Capture the cell that displays the provided text and extract its [x, y] central coordinate. 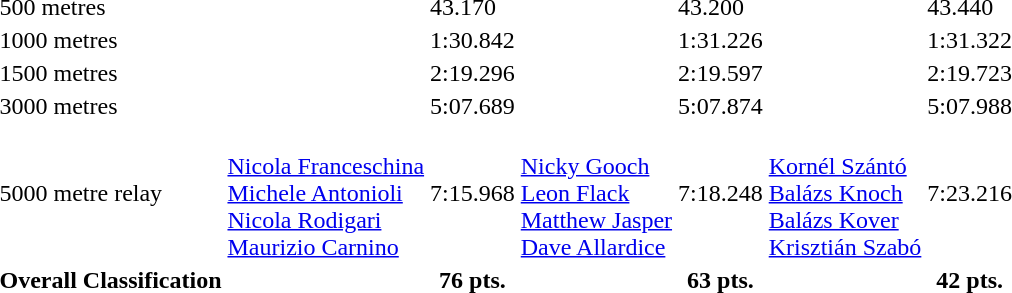
7:15.968 [473, 193]
Nicky GoochLeon FlackMatthew JasperDave Allardice [596, 193]
Kornél SzántóBalázs KnochBalázs KoverKrisztián Szabó [845, 193]
2:19.296 [473, 73]
1:31.226 [721, 40]
5:07.874 [721, 106]
1:30.842 [473, 40]
5:07.689 [473, 106]
Nicola FranceschinaMichele AntonioliNicola RodigariMaurizio Carnino [326, 193]
2:19.597 [721, 73]
7:18.248 [721, 193]
